Determine the (x, y) coordinate at the center of the cell enclosing the given text.  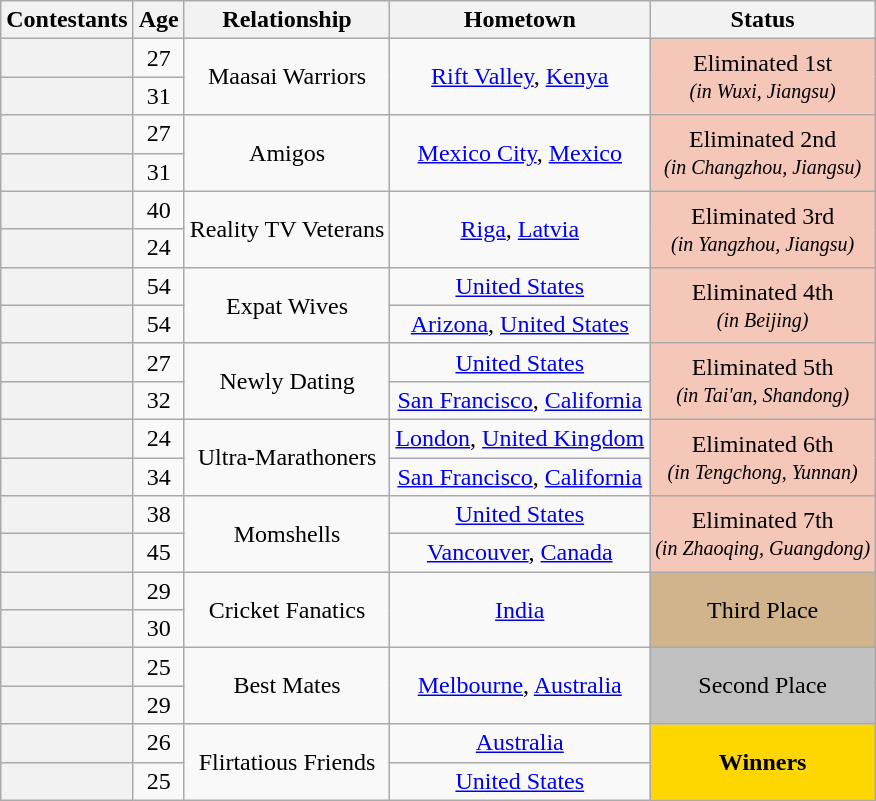
34 (158, 477)
Flirtatious Friends (287, 762)
Rift Valley, Kenya (520, 77)
Best Mates (287, 686)
Third Place (763, 610)
Hometown (520, 20)
Riga, Latvia (520, 229)
Newly Dating (287, 381)
Winners (763, 762)
40 (158, 210)
Eliminated 5th(in Tai'an, Shandong) (763, 381)
Australia (520, 743)
Melbourne, Australia (520, 686)
Eliminated 6th(in Tengchong, Yunnan) (763, 457)
Mexico City, Mexico (520, 153)
Eliminated 7th(in Zhaoqing, Guangdong) (763, 534)
London, United Kingdom (520, 438)
Reality TV Veterans (287, 229)
Arizona, United States (520, 324)
32 (158, 400)
Expat Wives (287, 305)
Contestants (67, 20)
Relationship (287, 20)
Eliminated 2nd(in Changzhou, Jiangsu) (763, 153)
30 (158, 629)
India (520, 610)
Amigos (287, 153)
Vancouver, Canada (520, 553)
Eliminated 3rd(in Yangzhou, Jiangsu) (763, 229)
Eliminated 1st(in Wuxi, Jiangsu) (763, 77)
45 (158, 553)
Momshells (287, 534)
Age (158, 20)
26 (158, 743)
38 (158, 515)
Cricket Fanatics (287, 610)
Maasai Warriors (287, 77)
Second Place (763, 686)
Eliminated 4th(in Beijing) (763, 305)
Status (763, 20)
Ultra-Marathoners (287, 457)
